Identify which cell holds the provided text, then report its [x, y] central coordinate. 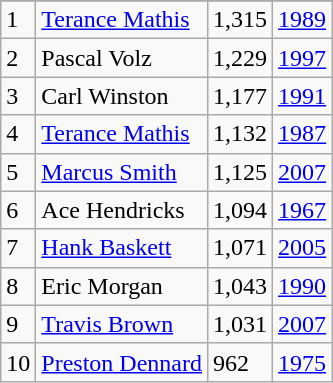
6 [18, 210]
2005 [302, 248]
1,132 [240, 134]
1991 [302, 96]
7 [18, 248]
Preston Dennard [122, 362]
1,094 [240, 210]
1967 [302, 210]
1989 [302, 20]
1997 [302, 58]
2 [18, 58]
Marcus Smith [122, 172]
1,177 [240, 96]
Eric Morgan [122, 286]
1,315 [240, 20]
Pascal Volz [122, 58]
3 [18, 96]
9 [18, 324]
1975 [302, 362]
Ace Hendricks [122, 210]
10 [18, 362]
1987 [302, 134]
1,071 [240, 248]
8 [18, 286]
1990 [302, 286]
5 [18, 172]
1 [18, 20]
1,031 [240, 324]
962 [240, 362]
4 [18, 134]
1,125 [240, 172]
Hank Baskett [122, 248]
Carl Winston [122, 96]
1,229 [240, 58]
Travis Brown [122, 324]
1,043 [240, 286]
